Identify which cell holds the provided text, then report its (x, y) central coordinate. 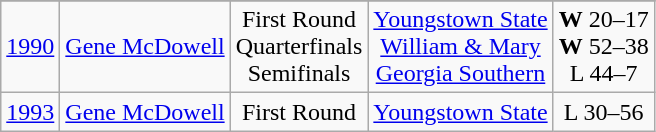
Youngstown State (460, 112)
First Round (299, 112)
1990 (30, 47)
Youngstown StateWilliam & MaryGeorgia Southern (460, 47)
First RoundQuarterfinalsSemifinals (299, 47)
1993 (30, 112)
W 20–17W 52–38 L 44–7 (604, 47)
L 30–56 (604, 112)
